Search for the cell housing the specified text and yield its (x, y) center coordinate. 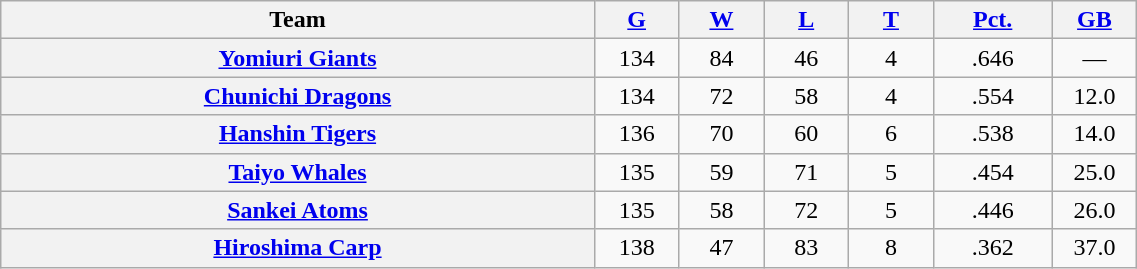
6 (892, 134)
136 (636, 134)
G (636, 20)
70 (722, 134)
.362 (992, 248)
Hiroshima Carp (298, 248)
Yomiuri Giants (298, 58)
138 (636, 248)
Chunichi Dragons (298, 96)
37.0 (1094, 248)
Sankei Atoms (298, 210)
.446 (992, 210)
83 (806, 248)
.538 (992, 134)
.454 (992, 172)
84 (722, 58)
— (1094, 58)
Taiyo Whales (298, 172)
8 (892, 248)
.646 (992, 58)
26.0 (1094, 210)
W (722, 20)
46 (806, 58)
L (806, 20)
12.0 (1094, 96)
GB (1094, 20)
.554 (992, 96)
Hanshin Tigers (298, 134)
Team (298, 20)
T (892, 20)
Pct. (992, 20)
14.0 (1094, 134)
59 (722, 172)
60 (806, 134)
25.0 (1094, 172)
47 (722, 248)
71 (806, 172)
